Output the (x, y) coordinate of the center of the cell containing the given text.  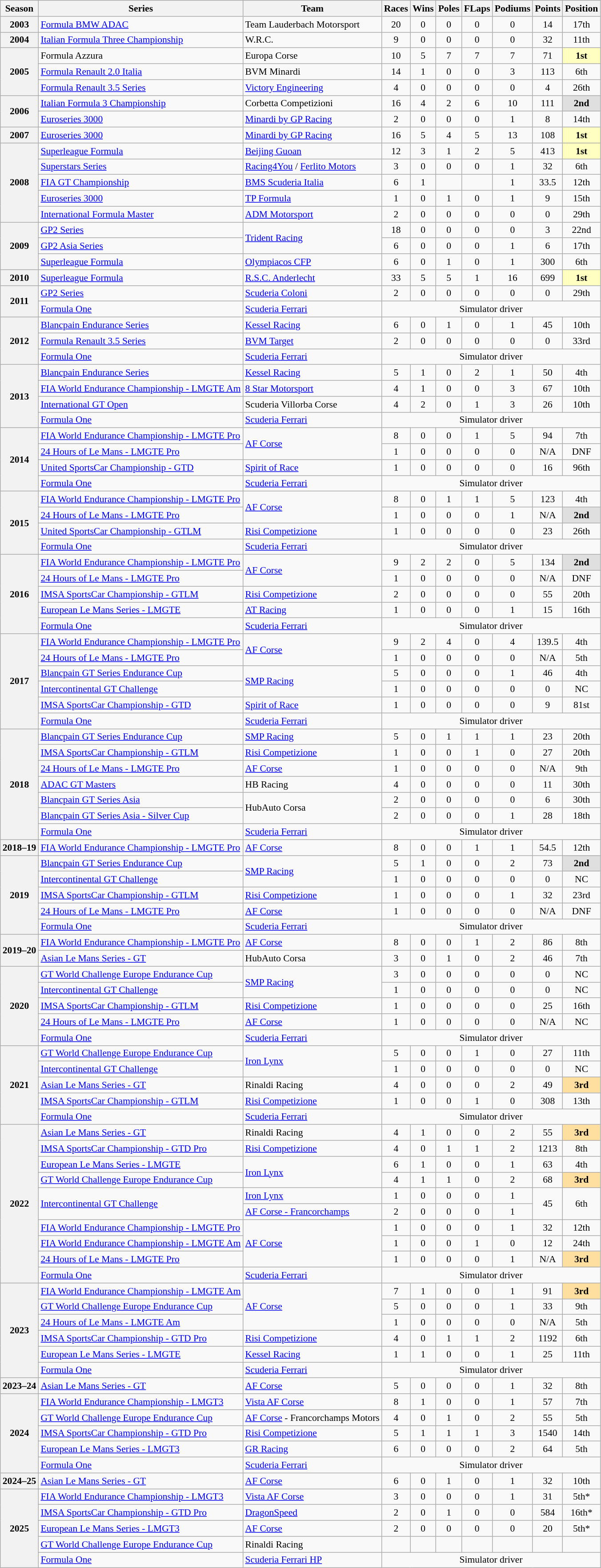
BMS Scuderia Italia (312, 183)
2019–20 (20, 950)
24 Hours of Le Mans - LMGTE Am (140, 1323)
AF Corse - Francorchamps Motors (312, 1418)
2012 (20, 341)
GP2 Asia Series (140, 246)
BVM Minardi (312, 72)
2010 (20, 278)
73 (548, 864)
2024–25 (20, 1481)
FIA GT Championship (140, 183)
1192 (548, 1339)
Blancpain GT Series Asia (140, 800)
108 (548, 135)
ADAC GT Masters (140, 784)
Corbetta Competizioni (312, 104)
2023–24 (20, 1386)
1213 (548, 1148)
2005 (20, 72)
2025 (20, 1528)
22nd (581, 230)
113 (548, 72)
HB Racing (312, 784)
50 (548, 373)
33.5 (548, 183)
139.5 (548, 642)
2007 (20, 135)
134 (548, 563)
8 Star Motorsport (312, 388)
ADM Motorsport (312, 214)
2016 (20, 594)
2008 (20, 183)
Formula Renault 2.0 Italia (140, 72)
Formula Azzura (140, 56)
54.5 (548, 848)
2015 (20, 523)
Points (548, 8)
GR Racing (312, 1449)
68 (548, 1180)
2018–19 (20, 848)
2004 (20, 40)
31 (548, 1497)
Scuderia Ferrari HP (312, 1560)
2021 (20, 1085)
13th (581, 1101)
18th (581, 816)
2006 (20, 111)
96th (581, 468)
16th* (581, 1513)
308 (548, 1101)
2024 (20, 1433)
2003 (20, 24)
2017 (20, 681)
11 (548, 784)
123 (548, 500)
United SportsCar Championship - GTLM (140, 531)
Series (140, 8)
23rd (581, 895)
64 (548, 1449)
2022 (20, 1204)
2018 (20, 784)
2013 (20, 396)
Italian Formula Three Championship (140, 40)
Europa Corse (312, 56)
Position (581, 8)
Podiums (513, 8)
81st (581, 705)
699 (548, 278)
2019 (20, 895)
Superstars Series (140, 167)
33rd (581, 341)
2009 (20, 246)
15th (581, 199)
TP Formula (312, 199)
Team Lauderbach Motorsport (312, 24)
57 (548, 1402)
2020 (20, 1006)
AF Corse - Francorchamps (312, 1212)
AT Racing (312, 610)
24th (581, 1244)
67 (548, 388)
2011 (20, 301)
71 (548, 56)
Team (312, 8)
Scuderia Villorba Corse (312, 404)
2014 (20, 460)
Scuderia Coloni (312, 293)
Victory Engineering (312, 88)
DragonSpeed (312, 1513)
Blancpain GT Series Asia - Silver Cup (140, 816)
1540 (548, 1433)
Formula BMW ADAC (140, 24)
2023 (20, 1331)
111 (548, 104)
W.R.C. (312, 40)
15 (548, 610)
FLaps (477, 8)
28 (548, 816)
BVM Target (312, 341)
94 (548, 436)
R.S.C. Anderlecht (312, 278)
63 (548, 1164)
Wins (423, 8)
91 (548, 1291)
Season (20, 8)
International Formula Master (140, 214)
IMSA SportsCar Championship - GTD (140, 705)
300 (548, 262)
26 (548, 404)
Italian Formula 3 Championship (140, 104)
Olympiacos CFP (312, 262)
Races (396, 8)
Poles (449, 8)
Beijing Guoan (312, 151)
Racing4You / Ferlito Motors (312, 167)
Trident Racing (312, 238)
International GT Open (140, 404)
413 (548, 151)
584 (548, 1513)
13 (513, 135)
86 (548, 943)
United SportsCar Championship - GTD (140, 468)
18 (396, 230)
49 (548, 1085)
